Scan for the cell matching the given text and deliver its [X, Y] coordinate at center. 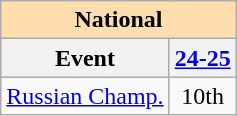
24-25 [202, 58]
10th [202, 96]
Russian Champ. [85, 96]
Event [85, 58]
National [118, 20]
